Pinpoint the cell where the given text exists, returning its (x, y) midpoint coordinate. 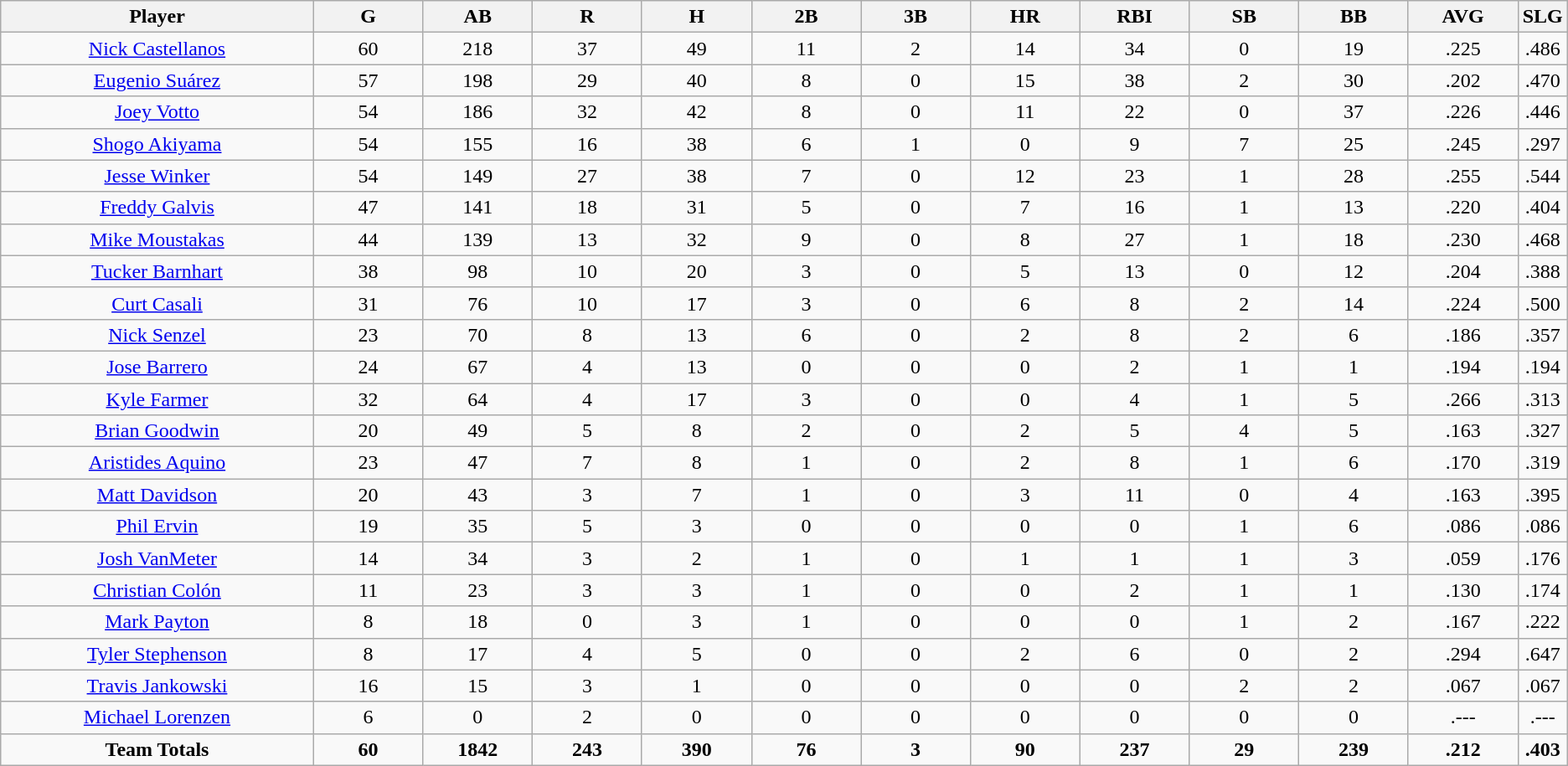
.319 (1543, 463)
Freddy Galvis (157, 208)
Jesse Winker (157, 176)
Travis Jankowski (157, 686)
98 (477, 271)
Brian Goodwin (157, 431)
.388 (1543, 271)
40 (697, 80)
BB (1354, 17)
.225 (1462, 49)
Tucker Barnhart (157, 271)
Nick Senzel (157, 335)
Tyler Stephenson (157, 654)
64 (477, 399)
HR (1025, 17)
237 (1134, 749)
Team Totals (157, 749)
2B (806, 17)
218 (477, 49)
SB (1245, 17)
.170 (1462, 463)
1842 (477, 749)
.395 (1543, 495)
28 (1354, 176)
.313 (1543, 399)
3B (916, 17)
.544 (1543, 176)
Shogo Akiyama (157, 144)
.226 (1462, 112)
SLG (1543, 17)
.403 (1543, 749)
Eugenio Suárez (157, 80)
Kyle Farmer (157, 399)
149 (477, 176)
24 (369, 367)
G (369, 17)
155 (477, 144)
.357 (1543, 335)
.186 (1462, 335)
.245 (1462, 144)
.220 (1462, 208)
90 (1025, 749)
.224 (1462, 303)
30 (1354, 80)
198 (477, 80)
.486 (1543, 49)
67 (477, 367)
.294 (1462, 654)
.404 (1543, 208)
390 (697, 749)
.222 (1543, 622)
57 (369, 80)
.130 (1462, 590)
AB (477, 17)
R (588, 17)
.230 (1462, 239)
Matt Davidson (157, 495)
22 (1134, 112)
.204 (1462, 271)
239 (1354, 749)
Joey Votto (157, 112)
Phil Ervin (157, 527)
Christian Colón (157, 590)
.167 (1462, 622)
RBI (1134, 17)
43 (477, 495)
.176 (1543, 558)
141 (477, 208)
Nick Castellanos (157, 49)
70 (477, 335)
AVG (1462, 17)
243 (588, 749)
.202 (1462, 80)
.266 (1462, 399)
Mark Payton (157, 622)
H (697, 17)
186 (477, 112)
Curt Casali (157, 303)
Mike Moustakas (157, 239)
.297 (1543, 144)
139 (477, 239)
Josh VanMeter (157, 558)
Jose Barrero (157, 367)
Aristides Aquino (157, 463)
.212 (1462, 749)
35 (477, 527)
.059 (1462, 558)
Player (157, 17)
.446 (1543, 112)
.470 (1543, 80)
.468 (1543, 239)
.647 (1543, 654)
.500 (1543, 303)
42 (697, 112)
25 (1354, 144)
.255 (1462, 176)
44 (369, 239)
Michael Lorenzen (157, 717)
.327 (1543, 431)
.174 (1543, 590)
